Provide the [x, y] coordinate of the cell's center where the given text is located.  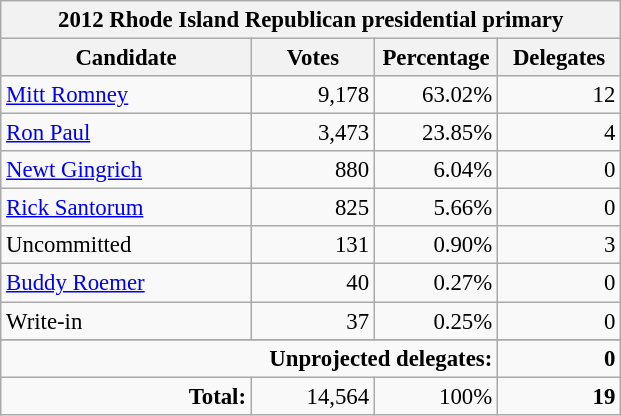
825 [312, 208]
131 [312, 245]
9,178 [312, 95]
4 [560, 133]
5.66% [436, 208]
100% [436, 396]
Buddy Roemer [126, 283]
Unprojected delegates: [250, 358]
880 [312, 170]
Newt Gingrich [126, 170]
3 [560, 245]
Uncommitted [126, 245]
19 [560, 396]
Percentage [436, 58]
Delegates [560, 58]
Write-in [126, 321]
40 [312, 283]
Votes [312, 58]
6.04% [436, 170]
63.02% [436, 95]
0.27% [436, 283]
37 [312, 321]
0.25% [436, 321]
3,473 [312, 133]
Mitt Romney [126, 95]
2012 Rhode Island Republican presidential primary [311, 20]
12 [560, 95]
0.90% [436, 245]
Rick Santorum [126, 208]
23.85% [436, 133]
Candidate [126, 58]
Total: [126, 396]
Ron Paul [126, 133]
14,564 [312, 396]
